Find where the given text appears and provide that cell's center as (X, Y) coordinate. 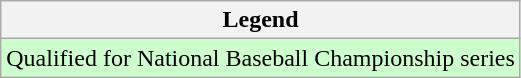
Qualified for National Baseball Championship series (261, 58)
Legend (261, 20)
